Output the [x, y] coordinate of the center of the cell containing the given text.  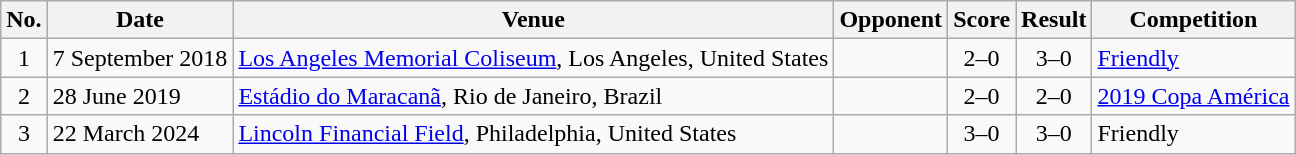
Venue [534, 20]
Lincoln Financial Field, Philadelphia, United States [534, 134]
28 June 2019 [140, 96]
Result [1054, 20]
Los Angeles Memorial Coliseum, Los Angeles, United States [534, 58]
7 September 2018 [140, 58]
2019 Copa América [1194, 96]
Date [140, 20]
Opponent [891, 20]
3 [24, 134]
22 March 2024 [140, 134]
No. [24, 20]
2 [24, 96]
Estádio do Maracanã, Rio de Janeiro, Brazil [534, 96]
Score [982, 20]
1 [24, 58]
Competition [1194, 20]
